Locate the cell with the specified text and output its [x, y] center coordinate. 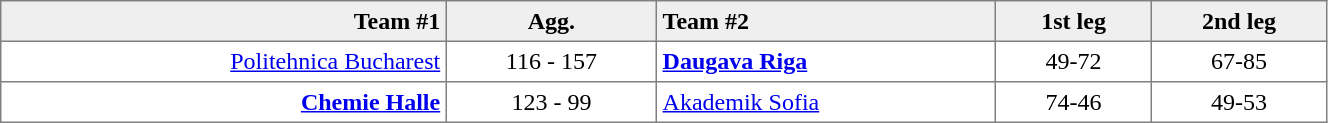
74-46 [1074, 102]
Team #1 [224, 21]
Agg. [552, 21]
49-53 [1240, 102]
Chemie Halle [224, 102]
Daugava Riga [826, 61]
Akademik Sofia [826, 102]
Team #2 [826, 21]
116 - 157 [552, 61]
49-72 [1074, 61]
67-85 [1240, 61]
1st leg [1074, 21]
2nd leg [1240, 21]
123 - 99 [552, 102]
Politehnica Bucharest [224, 61]
